Return [x, y] of the center of cell containing provided text 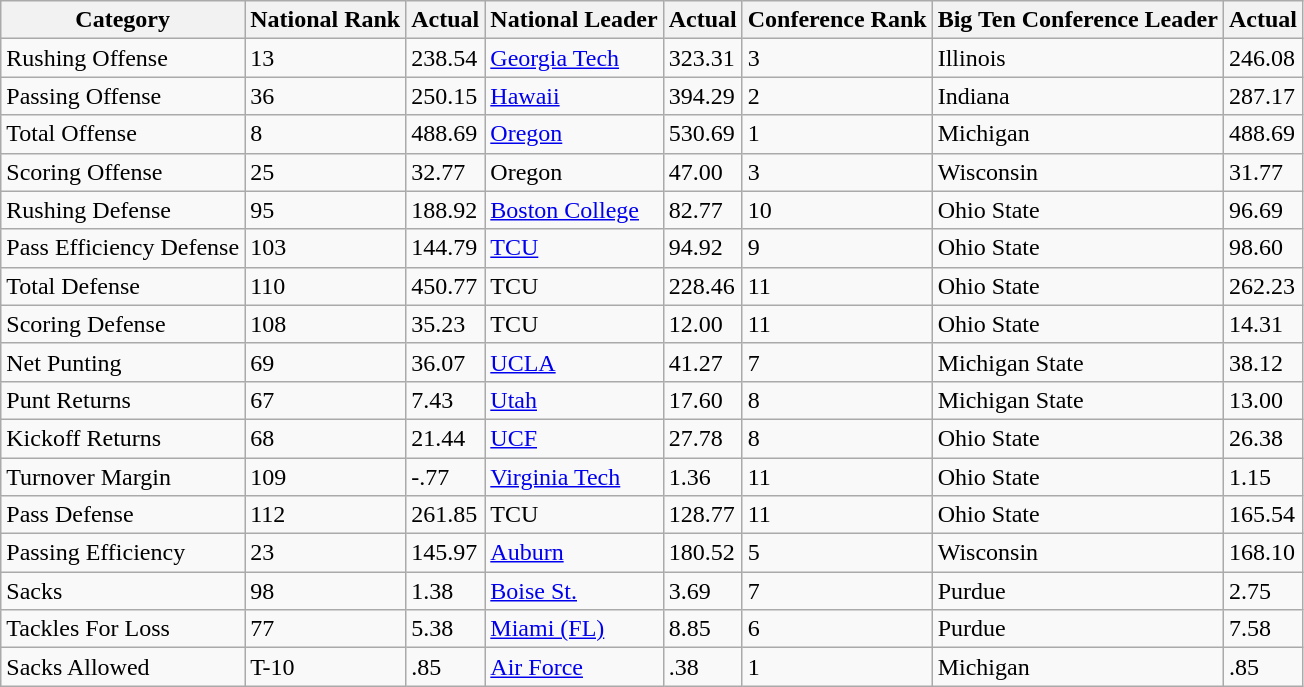
8.85 [702, 629]
1.36 [702, 477]
17.60 [702, 400]
7.58 [1262, 629]
14.31 [1262, 324]
168.10 [1262, 553]
Miami (FL) [574, 629]
32.77 [446, 172]
6 [837, 629]
98 [326, 591]
25 [326, 172]
250.15 [446, 96]
5.38 [446, 629]
Utah [574, 400]
13.00 [1262, 400]
77 [326, 629]
108 [326, 324]
National Leader [574, 20]
12.00 [702, 324]
128.77 [702, 515]
95 [326, 210]
Kickoff Returns [123, 438]
Scoring Offense [123, 172]
41.27 [702, 362]
Sacks Allowed [123, 667]
1.15 [1262, 477]
Rushing Offense [123, 58]
228.46 [702, 286]
9 [837, 248]
36 [326, 96]
36.07 [446, 362]
Sacks [123, 591]
262.23 [1262, 286]
112 [326, 515]
94.92 [702, 248]
Boise St. [574, 591]
Georgia Tech [574, 58]
23 [326, 553]
13 [326, 58]
Hawaii [574, 96]
Air Force [574, 667]
7.43 [446, 400]
38.12 [1262, 362]
67 [326, 400]
188.92 [446, 210]
.38 [702, 667]
21.44 [446, 438]
3.69 [702, 591]
144.79 [446, 248]
Big Ten Conference Leader [1078, 20]
180.52 [702, 553]
238.54 [446, 58]
Pass Defense [123, 515]
T-10 [326, 667]
69 [326, 362]
Auburn [574, 553]
Net Punting [123, 362]
UCF [574, 438]
31.77 [1262, 172]
98.60 [1262, 248]
Pass Efficiency Defense [123, 248]
530.69 [702, 134]
110 [326, 286]
82.77 [702, 210]
5 [837, 553]
2.75 [1262, 591]
261.85 [446, 515]
145.97 [446, 553]
165.54 [1262, 515]
450.77 [446, 286]
246.08 [1262, 58]
Turnover Margin [123, 477]
Total Offense [123, 134]
47.00 [702, 172]
26.38 [1262, 438]
35.23 [446, 324]
Virginia Tech [574, 477]
394.29 [702, 96]
Category [123, 20]
96.69 [1262, 210]
UCLA [574, 362]
-.77 [446, 477]
1.38 [446, 591]
Conference Rank [837, 20]
103 [326, 248]
National Rank [326, 20]
Boston College [574, 210]
109 [326, 477]
Indiana [1078, 96]
Rushing Defense [123, 210]
Passing Efficiency [123, 553]
Tackles For Loss [123, 629]
27.78 [702, 438]
Scoring Defense [123, 324]
10 [837, 210]
Passing Offense [123, 96]
Illinois [1078, 58]
287.17 [1262, 96]
68 [326, 438]
Total Defense [123, 286]
Punt Returns [123, 400]
2 [837, 96]
323.31 [702, 58]
